Detect which cell encompasses the target text, then output its [X, Y] center coordinate. 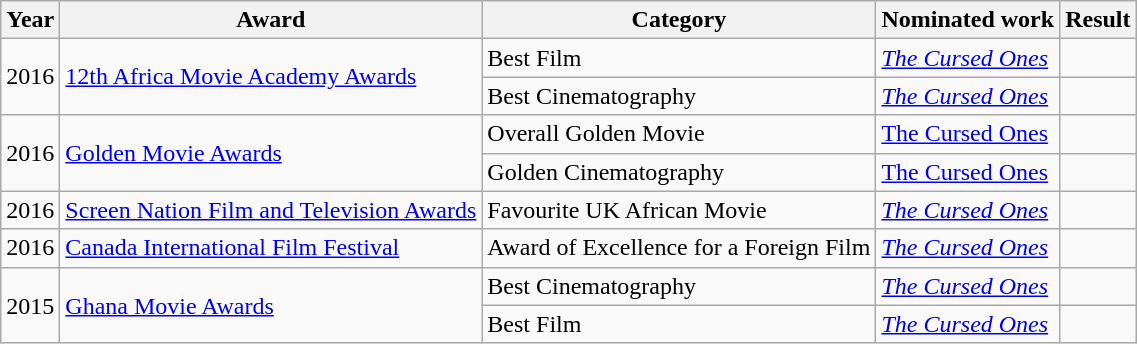
12th Africa Movie Academy Awards [271, 77]
Canada International Film Festival [271, 248]
Year [30, 20]
Result [1098, 20]
Favourite UK African Movie [679, 210]
Award [271, 20]
Golden Movie Awards [271, 153]
2015 [30, 305]
Category [679, 20]
Ghana Movie Awards [271, 305]
Screen Nation Film and Television Awards [271, 210]
Overall Golden Movie [679, 134]
Golden Cinematography [679, 172]
Nominated work [968, 20]
Award of Excellence for a Foreign Film [679, 248]
